Scan for the cell matching the given text and deliver its (x, y) coordinate at center. 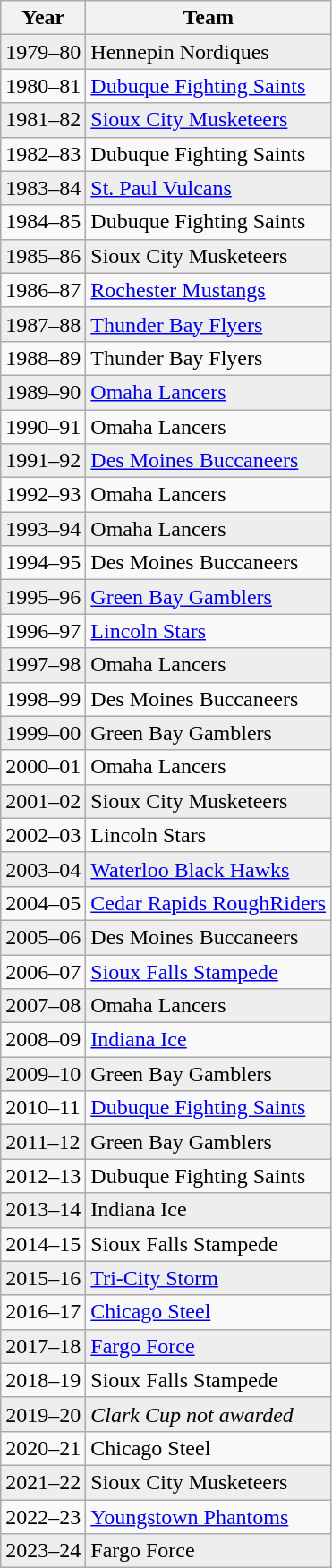
2018–19 (43, 1380)
2012–13 (43, 1176)
1988–89 (43, 358)
2001–02 (43, 801)
2017–18 (43, 1346)
1984–85 (43, 222)
2005–06 (43, 937)
1996–97 (43, 631)
Cedar Rapids RoughRiders (209, 903)
St. Paul Vulcans (209, 188)
Year (43, 18)
1985–86 (43, 256)
1998–99 (43, 699)
2019–20 (43, 1414)
2009–10 (43, 1074)
1980–81 (43, 86)
1991–92 (43, 461)
1990–91 (43, 427)
Youngstown Phantoms (209, 1517)
Hennepin Nordiques (209, 52)
Waterloo Black Hawks (209, 869)
2014–15 (43, 1244)
2021–22 (43, 1482)
2004–05 (43, 903)
2003–04 (43, 869)
2022–23 (43, 1517)
1997–98 (43, 665)
Rochester Mustangs (209, 290)
1983–84 (43, 188)
2020–21 (43, 1448)
2015–16 (43, 1278)
2008–09 (43, 1040)
1986–87 (43, 290)
Clark Cup not awarded (209, 1414)
2013–14 (43, 1210)
1995–96 (43, 597)
2000–01 (43, 767)
1994–95 (43, 563)
1982–83 (43, 154)
2007–08 (43, 1006)
1979–80 (43, 52)
2023–24 (43, 1551)
1987–88 (43, 324)
2016–17 (43, 1312)
1981–82 (43, 120)
2010–11 (43, 1108)
1999–00 (43, 733)
2006–07 (43, 971)
Team (209, 18)
Tri-City Storm (209, 1278)
2002–03 (43, 835)
1989–90 (43, 392)
1992–93 (43, 495)
1993–94 (43, 529)
2011–12 (43, 1142)
